Capture the cell that displays the provided text and extract its (X, Y) central coordinate. 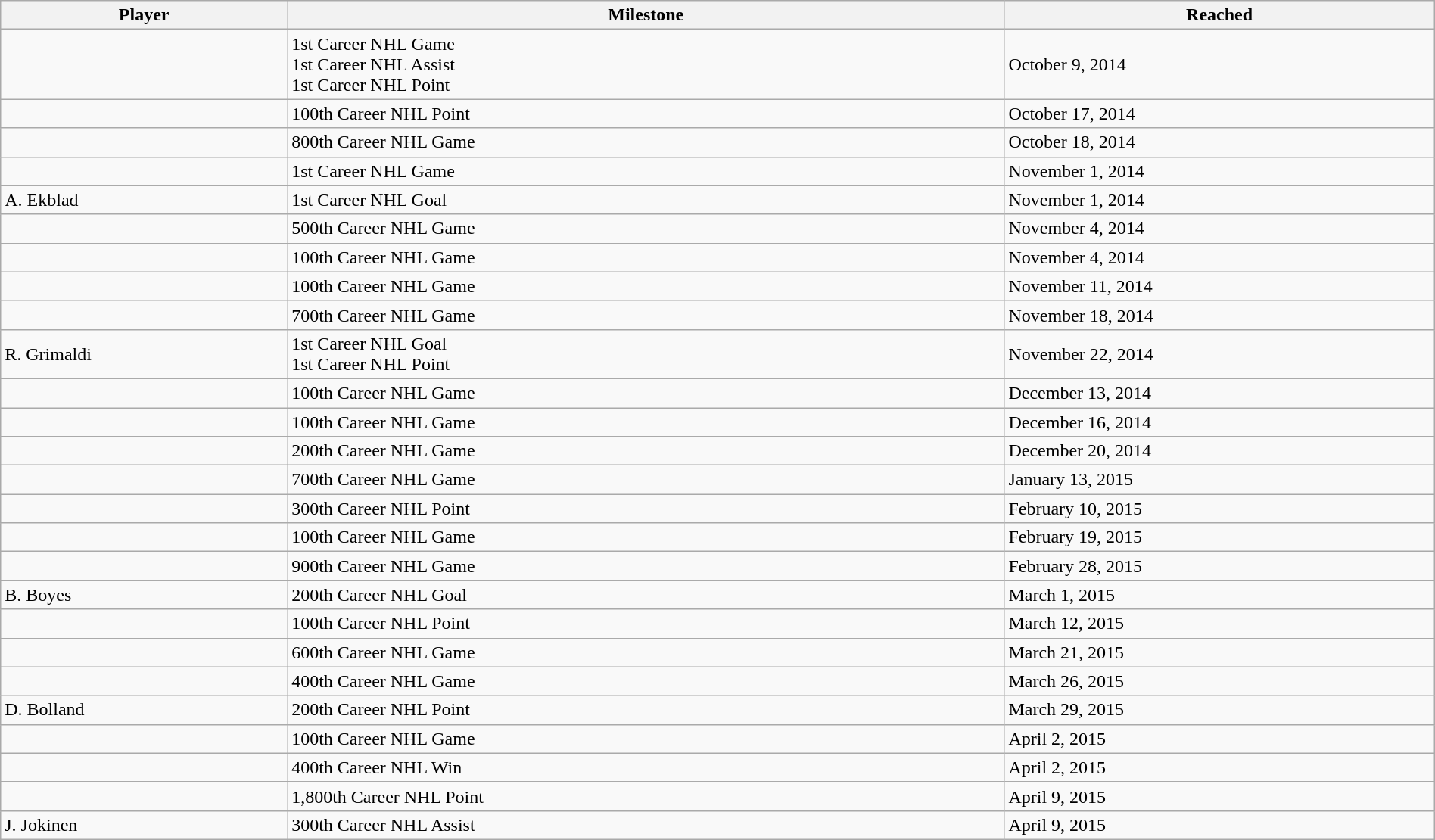
December 13, 2014 (1219, 393)
March 1, 2015 (1219, 595)
October 9, 2014 (1219, 64)
Reached (1219, 15)
D. Bolland (144, 710)
December 20, 2014 (1219, 451)
300th Career NHL Assist (646, 825)
1st Career NHL Goal1st Career NHL Point (646, 354)
600th Career NHL Game (646, 652)
300th Career NHL Point (646, 509)
800th Career NHL Game (646, 142)
B. Boyes (144, 595)
1st Career NHL Game1st Career NHL Assist1st Career NHL Point (646, 64)
J. Jokinen (144, 825)
1st Career NHL Game (646, 171)
Player (144, 15)
February 19, 2015 (1219, 537)
400th Career NHL Win (646, 767)
November 18, 2014 (1219, 315)
March 29, 2015 (1219, 710)
October 18, 2014 (1219, 142)
200th Career NHL Goal (646, 595)
500th Career NHL Game (646, 229)
200th Career NHL Point (646, 710)
R. Grimaldi (144, 354)
200th Career NHL Game (646, 451)
February 10, 2015 (1219, 509)
March 21, 2015 (1219, 652)
November 11, 2014 (1219, 286)
March 26, 2015 (1219, 681)
Milestone (646, 15)
900th Career NHL Game (646, 566)
400th Career NHL Game (646, 681)
March 12, 2015 (1219, 624)
January 13, 2015 (1219, 480)
1st Career NHL Goal (646, 200)
October 17, 2014 (1219, 114)
A. Ekblad (144, 200)
1,800th Career NHL Point (646, 796)
February 28, 2015 (1219, 566)
December 16, 2014 (1219, 422)
November 22, 2014 (1219, 354)
